Capture the cell that displays the provided text and extract its [X, Y] central coordinate. 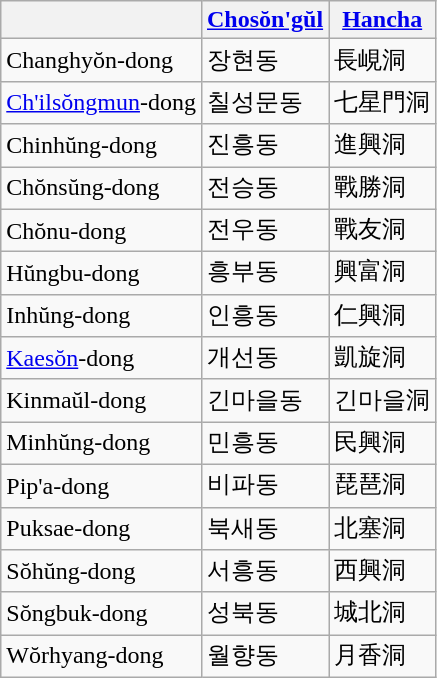
민흥동 [264, 444]
월향동 [264, 656]
七星門洞 [382, 102]
琵琶洞 [382, 486]
北塞洞 [382, 528]
Kinmaŭl-dong [102, 400]
전우동 [264, 230]
Sŏngbuk-dong [102, 614]
긴마을동 [264, 400]
장현동 [264, 60]
Hŭngbu-dong [102, 274]
Hancha [382, 20]
Kaesŏn-dong [102, 358]
개선동 [264, 358]
Changhyŏn-dong [102, 60]
Chŏnsŭng-dong [102, 188]
Pip'a-dong [102, 486]
Puksae-dong [102, 528]
Wŏrhyang-dong [102, 656]
Inhŭng-dong [102, 316]
仁興洞 [382, 316]
진흥동 [264, 146]
月香洞 [382, 656]
Sŏhŭng-dong [102, 572]
흥부동 [264, 274]
북새동 [264, 528]
긴마을洞 [382, 400]
城北洞 [382, 614]
Chinhŭng-dong [102, 146]
戰勝洞 [382, 188]
칠성문동 [264, 102]
비파동 [264, 486]
民興洞 [382, 444]
戰友洞 [382, 230]
인흥동 [264, 316]
성북동 [264, 614]
서흥동 [264, 572]
長峴洞 [382, 60]
西興洞 [382, 572]
Ch'ilsŏngmun-dong [102, 102]
Chosŏn'gŭl [264, 20]
Chŏnu-dong [102, 230]
興富洞 [382, 274]
Minhŭng-dong [102, 444]
進興洞 [382, 146]
전승동 [264, 188]
凱旋洞 [382, 358]
